Identify which cell holds the provided text, then report its (X, Y) central coordinate. 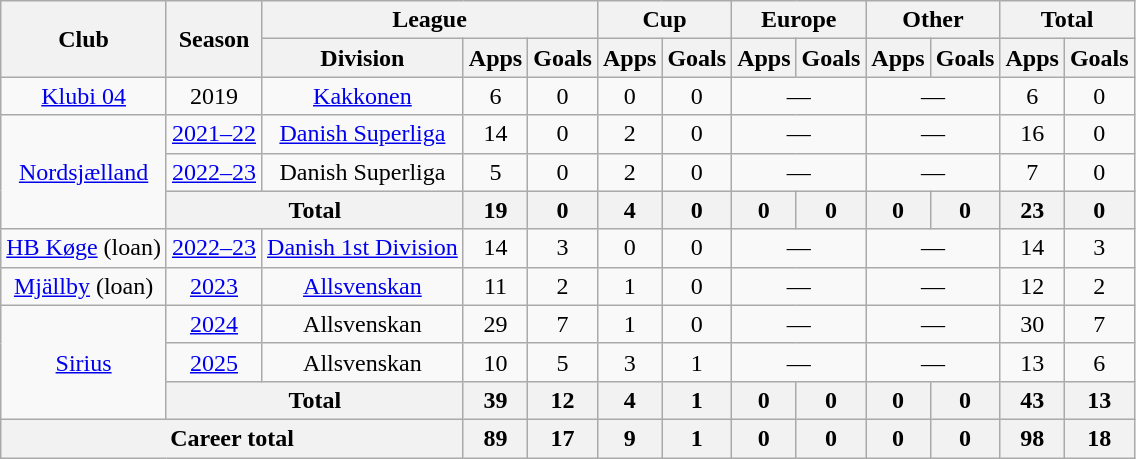
39 (495, 400)
Career total (232, 438)
98 (1032, 438)
Klubi 04 (84, 96)
Other (933, 20)
Season (214, 39)
43 (1032, 400)
29 (495, 324)
Club (84, 39)
2025 (214, 362)
2023 (214, 286)
30 (1032, 324)
Sirius (84, 362)
Danish 1st Division (363, 248)
19 (495, 210)
18 (1099, 438)
2021–22 (214, 134)
89 (495, 438)
HB Køge (loan) (84, 248)
23 (1032, 210)
2019 (214, 96)
Cup (664, 20)
League (430, 20)
Mjällby (loan) (84, 286)
Europe (799, 20)
Nordsjælland (84, 172)
9 (629, 438)
Kakkonen (363, 96)
11 (495, 286)
Division (363, 58)
17 (563, 438)
10 (495, 362)
2024 (214, 324)
16 (1032, 134)
